Capture the cell that displays the provided text and extract its (X, Y) central coordinate. 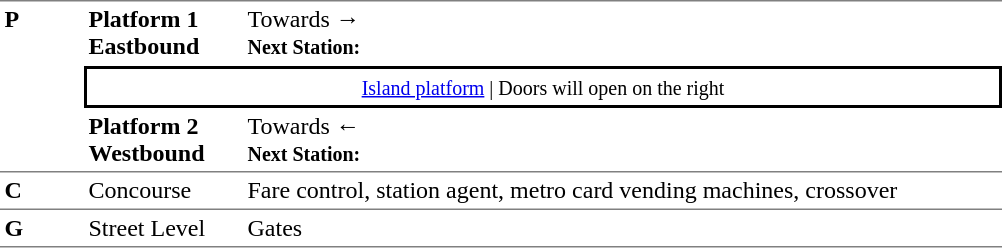
Concourse (164, 191)
Towards → Next Station: (622, 33)
Gates (622, 229)
P (42, 86)
Platform 2Westbound (164, 140)
Towards ← Next Station: (622, 140)
Platform 1Eastbound (164, 33)
C (42, 191)
Island platform | Doors will open on the right (543, 87)
G (42, 229)
Fare control, station agent, metro card vending machines, crossover (622, 191)
Street Level (164, 229)
